Identify which cell holds the provided text, then report its (X, Y) central coordinate. 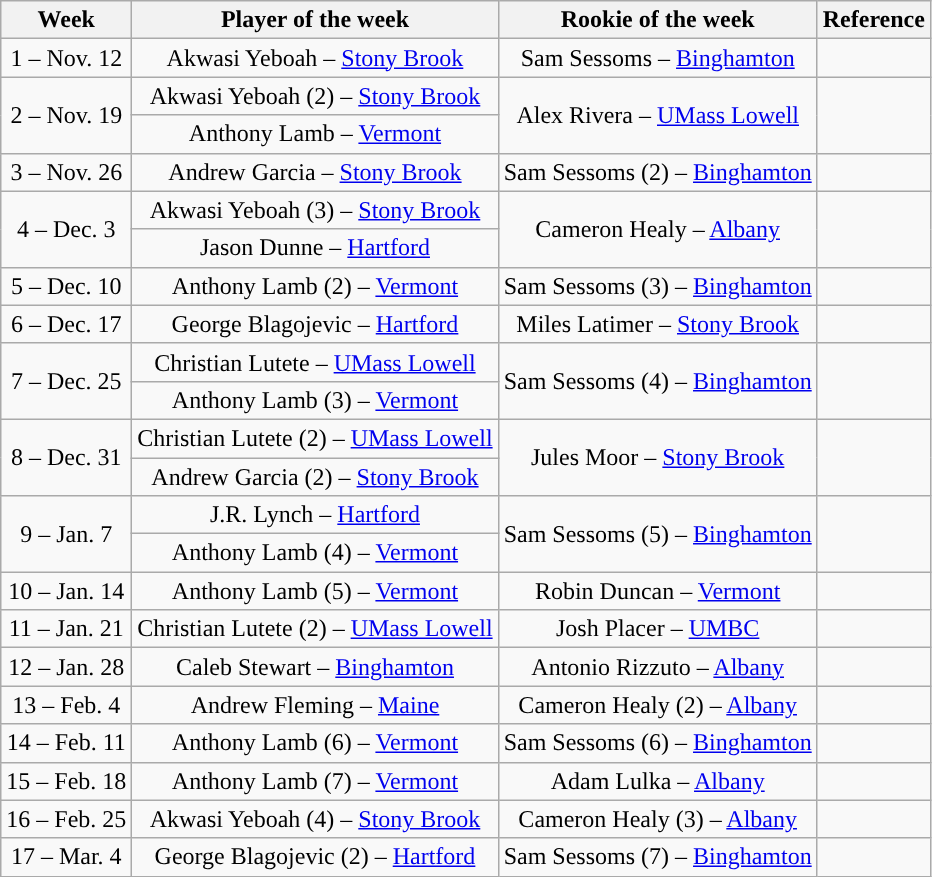
Alex Rivera – UMass Lowell (658, 115)
Akwasi Yeboah (4) – Stony Brook (315, 819)
Anthony Lamb (2) – Vermont (315, 286)
Sam Sessoms (4) – Binghamton (658, 381)
2 – Nov. 19 (66, 115)
Sam Sessoms (7) – Binghamton (658, 857)
8 – Dec. 31 (66, 457)
10 – Jan. 14 (66, 591)
3 – Nov. 26 (66, 172)
16 – Feb. 25 (66, 819)
Akwasi Yeboah (3) – Stony Brook (315, 210)
Anthony Lamb (7) – Vermont (315, 781)
Adam Lulka – Albany (658, 781)
Akwasi Yeboah – Stony Brook (315, 58)
Cameron Healy (2) – Albany (658, 705)
Andrew Fleming – Maine (315, 705)
13 – Feb. 4 (66, 705)
9 – Jan. 7 (66, 534)
15 – Feb. 18 (66, 781)
Robin Duncan – Vermont (658, 591)
Anthony Lamb (4) – Vermont (315, 553)
Anthony Lamb (3) – Vermont (315, 400)
12 – Jan. 28 (66, 667)
Sam Sessoms – Binghamton (658, 58)
Anthony Lamb (5) – Vermont (315, 591)
Rookie of the week (658, 20)
Cameron Healy – Albany (658, 229)
7 – Dec. 25 (66, 381)
Miles Latimer – Stony Brook (658, 324)
Sam Sessoms (5) – Binghamton (658, 534)
17 – Mar. 4 (66, 857)
Christian Lutete – UMass Lowell (315, 362)
Caleb Stewart – Binghamton (315, 667)
4 – Dec. 3 (66, 229)
6 – Dec. 17 (66, 324)
J.R. Lynch – Hartford (315, 515)
14 – Feb. 11 (66, 743)
Player of the week (315, 20)
Jules Moor – Stony Brook (658, 457)
5 – Dec. 10 (66, 286)
Jason Dunne – Hartford (315, 248)
Andrew Garcia – Stony Brook (315, 172)
Josh Placer – UMBC (658, 629)
Sam Sessoms (3) – Binghamton (658, 286)
Sam Sessoms (2) – Binghamton (658, 172)
Andrew Garcia (2) – Stony Brook (315, 477)
Sam Sessoms (6) – Binghamton (658, 743)
Anthony Lamb – Vermont (315, 134)
11 – Jan. 21 (66, 629)
Reference (874, 20)
George Blagojevic – Hartford (315, 324)
Anthony Lamb (6) – Vermont (315, 743)
Antonio Rizzuto – Albany (658, 667)
Week (66, 20)
1 – Nov. 12 (66, 58)
George Blagojevic (2) – Hartford (315, 857)
Cameron Healy (3) – Albany (658, 819)
Akwasi Yeboah (2) – Stony Brook (315, 96)
